Find where the given text appears and provide that cell's center as [X, Y] coordinate. 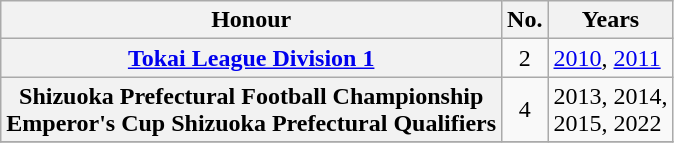
2013, 2014, 2015, 2022 [610, 110]
2010, 2011 [610, 58]
Shizuoka Prefectural Football Championship Emperor's Cup Shizuoka Prefectural Qualifiers [252, 110]
2 [525, 58]
No. [525, 20]
Honour [252, 20]
4 [525, 110]
Years [610, 20]
Tokai League Division 1 [252, 58]
